For the text-containing cell, return its midpoint in (x, y) coordinate format. 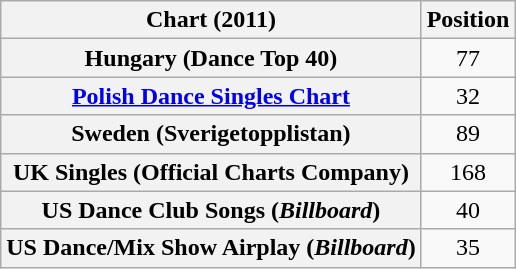
77 (468, 58)
Chart (2011) (211, 20)
168 (468, 172)
Hungary (Dance Top 40) (211, 58)
Position (468, 20)
35 (468, 248)
Sweden (Sverigetopplistan) (211, 134)
89 (468, 134)
Polish Dance Singles Chart (211, 96)
US Dance/Mix Show Airplay (Billboard) (211, 248)
US Dance Club Songs (Billboard) (211, 210)
32 (468, 96)
UK Singles (Official Charts Company) (211, 172)
40 (468, 210)
